Locate the cell with the specified text and output its [x, y] center coordinate. 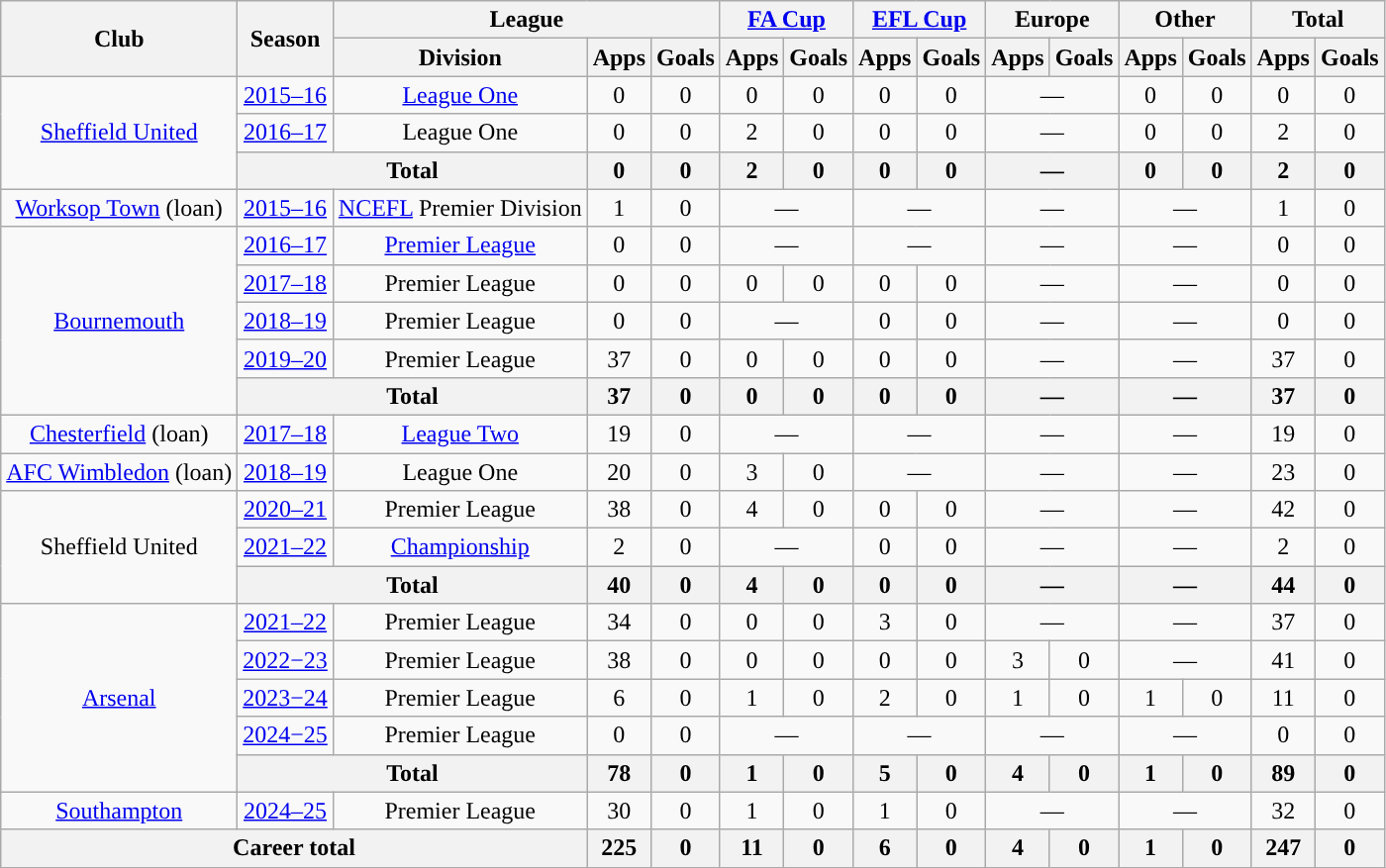
2024−25 [285, 735]
2019–20 [285, 358]
NCEFL Premier Division [459, 208]
Europe [1052, 20]
Arsenal [119, 698]
20 [619, 472]
Other [1185, 20]
32 [1283, 811]
225 [619, 848]
2020–21 [285, 510]
FA Cup [786, 20]
2023−24 [285, 698]
AFC Wimbledon (loan) [119, 472]
Club [119, 39]
34 [619, 623]
Southampton [119, 811]
30 [619, 811]
40 [619, 585]
EFL Cup [920, 20]
2022−23 [285, 660]
23 [1283, 472]
5 [885, 773]
42 [1283, 510]
Chesterfield (loan) [119, 434]
League [527, 20]
Season [285, 39]
44 [1283, 585]
2024–25 [285, 811]
247 [1283, 848]
89 [1283, 773]
78 [619, 773]
Division [459, 57]
League Two [459, 434]
Bournemouth [119, 321]
Championship [459, 547]
Career total [294, 848]
41 [1283, 660]
Worksop Town (loan) [119, 208]
